Determine the [X, Y] coordinate at the center of the cell enclosing the given text.  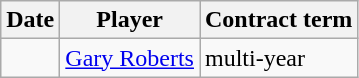
multi-year [279, 58]
Player [130, 20]
Contract term [279, 20]
Date [30, 20]
Gary Roberts [130, 58]
